Determine the (x, y) coordinate at the center of the cell enclosing the given text.  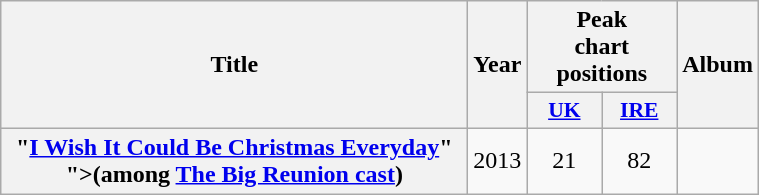
2013 (498, 160)
Peakchartpositions (602, 47)
UK (564, 111)
"I Wish It Could Be Christmas Everyday"">(among The Big Reunion cast) (234, 160)
Title (234, 65)
Album (718, 65)
21 (564, 160)
82 (640, 160)
IRE (640, 111)
Year (498, 65)
